Return the (x, y) coordinate for the center point of the cell that contains the specified text.  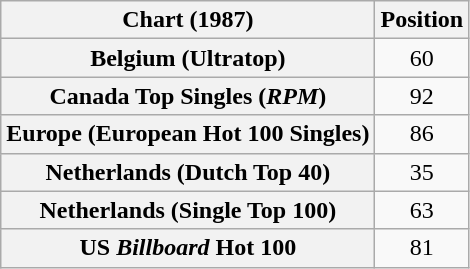
92 (422, 96)
Netherlands (Single Top 100) (188, 210)
60 (422, 58)
Canada Top Singles (RPM) (188, 96)
Belgium (Ultratop) (188, 58)
63 (422, 210)
81 (422, 248)
Position (422, 20)
Europe (European Hot 100 Singles) (188, 134)
Chart (1987) (188, 20)
Netherlands (Dutch Top 40) (188, 172)
35 (422, 172)
86 (422, 134)
US Billboard Hot 100 (188, 248)
